Capture the cell that displays the provided text and extract its (x, y) central coordinate. 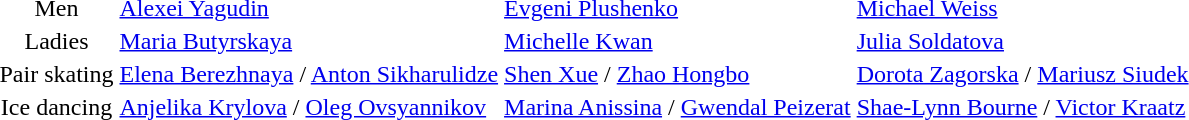
Maria Butyrskaya (309, 41)
Elena Berezhnaya / Anton Sikharulidze (309, 74)
Shen Xue / Zhao Hongbo (678, 74)
Michelle Kwan (678, 41)
